From the cell containing the given text, extract its center point as [X, Y] coordinate. 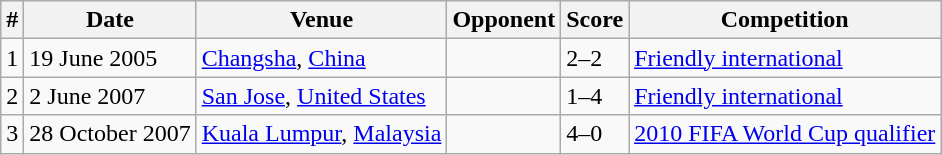
Venue [322, 20]
2–2 [595, 58]
Changsha, China [322, 58]
2 [12, 96]
Score [595, 20]
4–0 [595, 134]
2010 FIFA World Cup qualifier [785, 134]
3 [12, 134]
28 October 2007 [110, 134]
2 June 2007 [110, 96]
Kuala Lumpur, Malaysia [322, 134]
Competition [785, 20]
1 [12, 58]
Date [110, 20]
Opponent [504, 20]
1–4 [595, 96]
San Jose, United States [322, 96]
# [12, 20]
19 June 2005 [110, 58]
